Output the [x, y] coordinate of the center of the cell containing the given text.  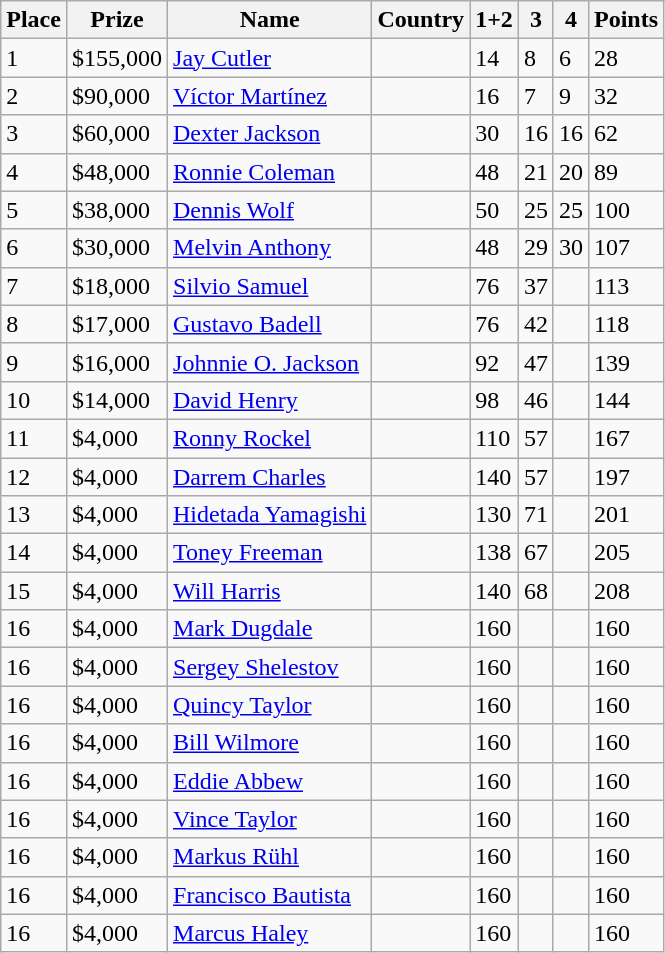
15 [34, 591]
Marcus Haley [270, 933]
Bill Wilmore [270, 743]
Name [270, 20]
$18,000 [116, 286]
68 [536, 591]
37 [536, 286]
$17,000 [116, 324]
Quincy Taylor [270, 705]
$38,000 [116, 210]
$155,000 [116, 58]
113 [626, 286]
Will Harris [270, 591]
$30,000 [116, 248]
Prize [116, 20]
Country [421, 20]
62 [626, 134]
11 [34, 438]
32 [626, 96]
Melvin Anthony [270, 248]
138 [494, 553]
Toney Freeman [270, 553]
Gustavo Badell [270, 324]
Dexter Jackson [270, 134]
1+2 [494, 20]
$60,000 [116, 134]
201 [626, 515]
100 [626, 210]
67 [536, 553]
107 [626, 248]
89 [626, 172]
Darrem Charles [270, 477]
Markus Rühl [270, 857]
2 [34, 96]
Vince Taylor [270, 819]
92 [494, 362]
13 [34, 515]
12 [34, 477]
$16,000 [116, 362]
98 [494, 400]
46 [536, 400]
50 [494, 210]
Silvio Samuel [270, 286]
144 [626, 400]
118 [626, 324]
1 [34, 58]
Jay Cutler [270, 58]
110 [494, 438]
29 [536, 248]
Place [34, 20]
$48,000 [116, 172]
Eddie Abbew [270, 781]
$14,000 [116, 400]
139 [626, 362]
Sergey Shelestov [270, 667]
Ronnie Coleman [270, 172]
42 [536, 324]
20 [570, 172]
167 [626, 438]
Víctor Martínez [270, 96]
Points [626, 20]
47 [536, 362]
Hidetada Yamagishi [270, 515]
197 [626, 477]
28 [626, 58]
205 [626, 553]
$90,000 [116, 96]
130 [494, 515]
Ronny Rockel [270, 438]
71 [536, 515]
208 [626, 591]
David Henry [270, 400]
Mark Dugdale [270, 629]
21 [536, 172]
5 [34, 210]
Francisco Bautista [270, 895]
10 [34, 400]
Johnnie O. Jackson [270, 362]
Dennis Wolf [270, 210]
